Identify which cell holds the provided text, then report its [x, y] central coordinate. 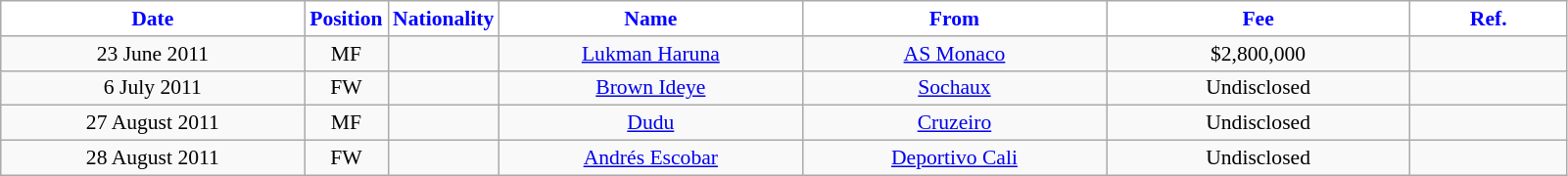
Fee [1259, 19]
Name [650, 19]
Cruzeiro [954, 123]
6 July 2011 [153, 88]
Lukman Haruna [650, 54]
Dudu [650, 123]
$2,800,000 [1259, 54]
Nationality [443, 19]
From [954, 19]
Position [347, 19]
23 June 2011 [153, 54]
Andrés Escobar [650, 158]
Ref. [1489, 19]
28 August 2011 [153, 158]
AS Monaco [954, 54]
Brown Ideye [650, 88]
Sochaux [954, 88]
Date [153, 19]
Deportivo Cali [954, 158]
27 August 2011 [153, 123]
